Find where the given text appears and provide that cell's center as [x, y] coordinate. 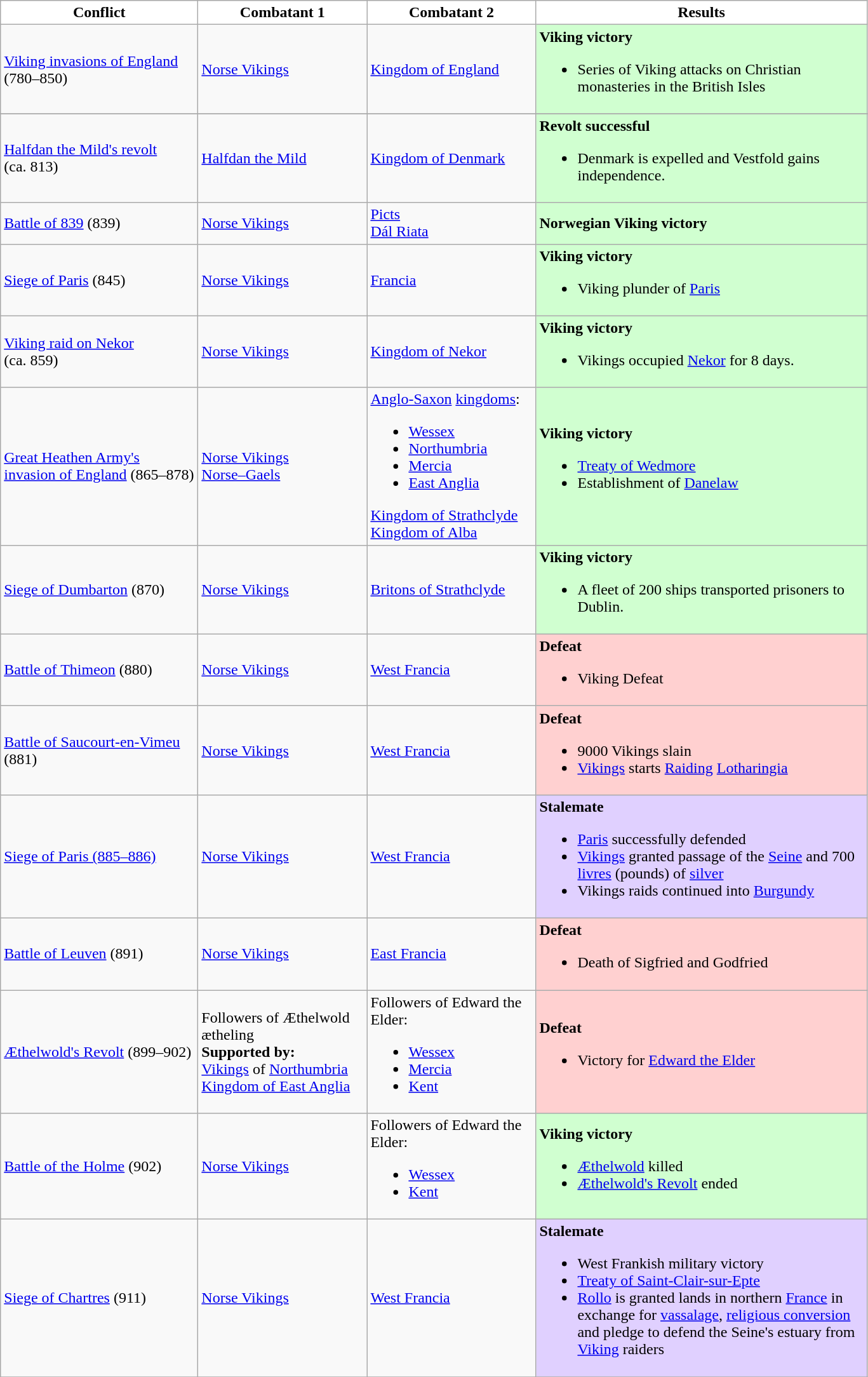
Æthelwold's Revolt (899–902) [99, 1051]
Followers of Edward the Elder:WessexKent [451, 1166]
Kingdom of Denmark [451, 158]
Picts Dál Riata [451, 224]
Battle of Thimeon (880) [99, 669]
Anglo-Saxon kingdoms:WessexNorthumbriaMerciaEast AngliaKingdom of StrathclydeKingdom of Alba [451, 466]
Combatant 1 [283, 13]
Revolt successfulDenmark is expelled and Vestfold gains independence. [701, 158]
Defeat9000 Vikings slainVikings starts Raiding Lotharingia [701, 750]
Viking raid on Nekor(ca. 859) [99, 352]
Results [701, 13]
Battle of the Holme (902) [99, 1166]
Francia [451, 279]
Followers of Æthelwold æthelingSupported by:Vikings of NorthumbriaKingdom of East Anglia [283, 1051]
Battle of Saucourt-en-Vimeu (881) [99, 750]
Kingdom of England [451, 69]
Battle of 839 (839) [99, 224]
Viking victoryTreaty of WedmoreEstablishment of Danelaw [701, 466]
StalemateParis successfully defendedVikings granted passage of the Seine and 700 livres (pounds) of silverVikings raids continued into Burgundy [701, 856]
Siege of Paris (845) [99, 279]
Halfdan the Mild [283, 158]
Kingdom of Nekor [451, 352]
Norwegian Viking victory [701, 224]
Norse Vikings Norse–Gaels [283, 466]
Viking victoryÆthelwold killedÆthelwold's Revolt ended [701, 1166]
Viking invasions of England (780–850) [99, 69]
Conflict [99, 13]
Viking victoryViking plunder of Paris [701, 279]
DefeatViking Defeat [701, 669]
DefeatVictory for Edward the Elder [701, 1051]
Siege of Chartres (911) [99, 1298]
Battle of Leuven (891) [99, 954]
Combatant 2 [451, 13]
Halfdan the Mild's revolt(ca. 813) [99, 158]
Britons of Strathclyde [451, 589]
Followers of Edward the Elder:WessexMerciaKent [451, 1051]
Viking victorySeries of Viking attacks on Christian monasteries in the British Isles [701, 69]
Siege of Dumbarton (870) [99, 589]
Viking victoryVikings occupied Nekor for 8 days. [701, 352]
Siege of Paris (885–886) [99, 856]
DefeatDeath of Sigfried and Godfried [701, 954]
Viking victoryA fleet of 200 ships transported prisoners to Dublin. [701, 589]
Great Heathen Army's invasion of England (865–878) [99, 466]
East Francia [451, 954]
